Scan for the cell matching the given text and deliver its [X, Y] coordinate at center. 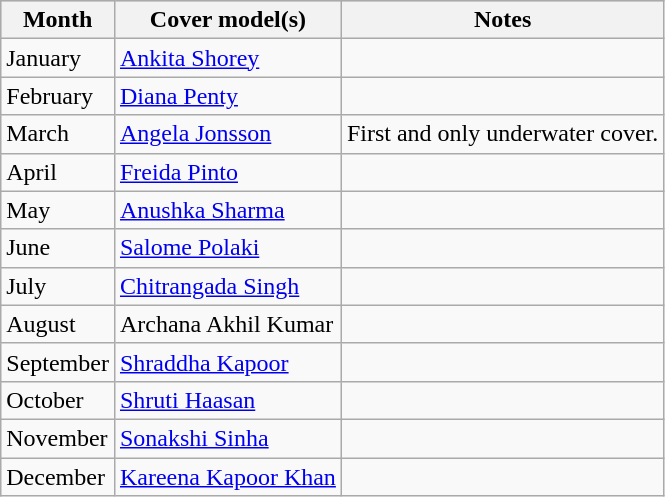
October [58, 400]
Month [58, 20]
Cover model(s) [228, 20]
Angela Jonsson [228, 134]
November [58, 438]
March [58, 134]
Notes [502, 20]
December [58, 477]
Freida Pinto [228, 172]
Kareena Kapoor Khan [228, 477]
January [58, 58]
Anushka Sharma [228, 210]
Salome Polaki [228, 248]
August [58, 324]
Shruti Haasan [228, 400]
June [58, 248]
July [58, 286]
Archana Akhil Kumar [228, 324]
Chitrangada Singh [228, 286]
Ankita Shorey [228, 58]
April [58, 172]
September [58, 362]
Diana Penty [228, 96]
First and only underwater cover. [502, 134]
May [58, 210]
Shraddha Kapoor [228, 362]
Sonakshi Sinha [228, 438]
February [58, 96]
